Find where the given text appears and provide that cell's center as (x, y) coordinate. 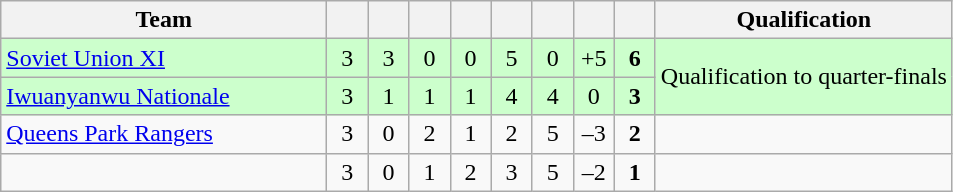
–2 (594, 172)
+5 (594, 58)
Queens Park Rangers (164, 134)
6 (634, 58)
Qualification to quarter-finals (804, 77)
–3 (594, 134)
Team (164, 20)
Soviet Union XI (164, 58)
Iwuanyanwu Nationale (164, 96)
Qualification (804, 20)
